Detect which cell encompasses the target text, then output its (x, y) center coordinate. 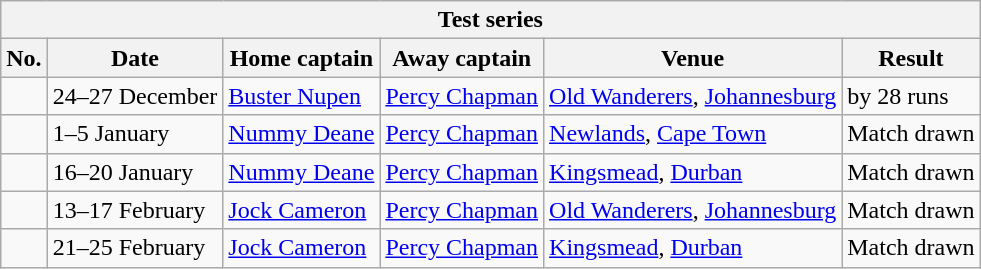
Buster Nupen (302, 96)
by 28 runs (911, 96)
Venue (693, 58)
Away captain (462, 58)
13–17 February (135, 210)
Date (135, 58)
Test series (490, 20)
21–25 February (135, 248)
24–27 December (135, 96)
16–20 January (135, 172)
No. (24, 58)
Home captain (302, 58)
1–5 January (135, 134)
Result (911, 58)
Newlands, Cape Town (693, 134)
